Return [X, Y] of the center of cell containing provided text 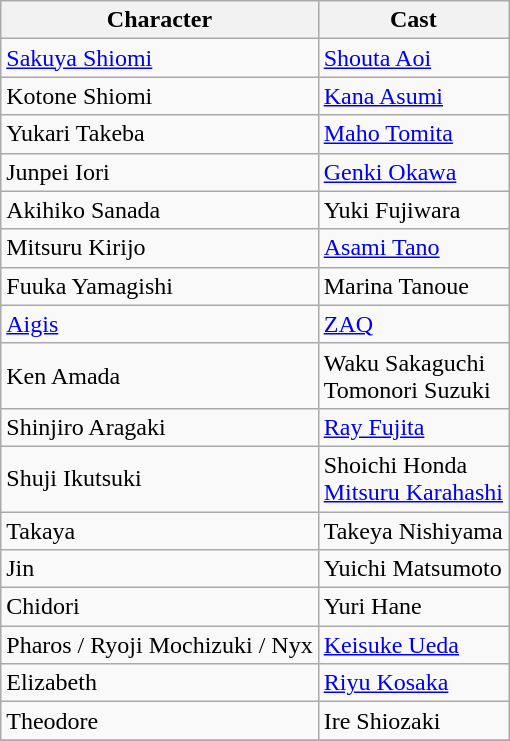
Shoichi Honda Mitsuru Karahashi [413, 478]
Genki Okawa [413, 172]
Ken Amada [160, 376]
Asami Tano [413, 248]
Ray Fujita [413, 427]
Kana Asumi [413, 96]
Marina Tanoue [413, 286]
Yuri Hane [413, 607]
Elizabeth [160, 683]
Character [160, 20]
Pharos / Ryoji Mochizuki / Nyx [160, 645]
Kotone Shiomi [160, 96]
Shuji Ikutsuki [160, 478]
Sakuya Shiomi [160, 58]
Ire Shiozaki [413, 721]
Takeya Nishiyama [413, 531]
Shinjiro Aragaki [160, 427]
Shouta Aoi [413, 58]
ZAQ [413, 324]
Fuuka Yamagishi [160, 286]
Keisuke Ueda [413, 645]
Akihiko Sanada [160, 210]
Yukari Takeba [160, 134]
Yuichi Matsumoto [413, 569]
Aigis [160, 324]
Junpei Iori [160, 172]
Riyu Kosaka [413, 683]
Yuki Fujiwara [413, 210]
Theodore [160, 721]
Maho Tomita [413, 134]
Mitsuru Kirijo [160, 248]
Jin [160, 569]
Cast [413, 20]
Waku SakaguchiTomonori Suzuki [413, 376]
Chidori [160, 607]
Takaya [160, 531]
